Return [X, Y] of the center of cell containing provided text 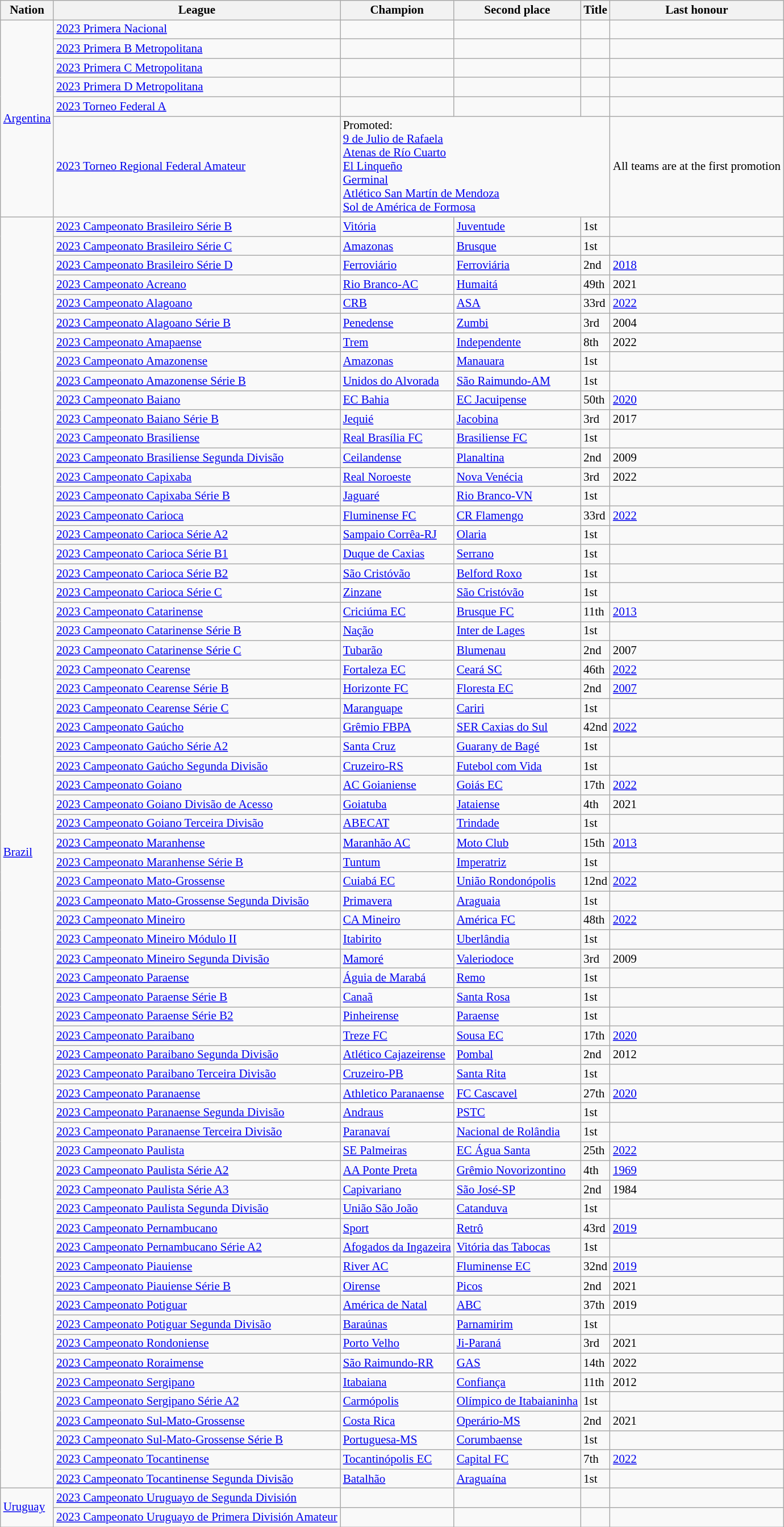
2023 Campeonato Amazonense [197, 361]
Manauara [517, 361]
2023 Torneo Federal A [197, 106]
2023 Campeonato Goiano Divisão de Acesso [197, 805]
Guarany de Bagé [517, 747]
Olímpico de Itabaianinha [517, 1401]
River AC [397, 1267]
Serrano [517, 554]
Confiança [517, 1382]
Batalhão [397, 1479]
EC Bahia [397, 400]
Real Noroeste [397, 477]
Águia de Marabá [397, 978]
2004 [697, 323]
CA Mineiro [397, 920]
Portuguesa-MS [397, 1440]
15th [595, 843]
Goiatuba [397, 805]
Zinzane [397, 593]
Tubarão [397, 651]
Planaltina [517, 458]
Picos [517, 1286]
Ceilandense [397, 458]
2023 Campeonato Cearense [197, 669]
2023 Campeonato Sul-Mato-Grossense Série B [197, 1440]
2018 [697, 265]
Inter de Lages [517, 631]
2023 Torneo Regional Federal Amateur [197, 167]
Independente [517, 342]
2023 Campeonato Carioca Série A2 [197, 535]
2023 Campeonato Paraibano Segunda Divisão [197, 1055]
8th [595, 342]
Ji-Paraná [517, 1344]
Belford Roxo [517, 573]
Floresta EC [517, 689]
2023 Campeonato Alagoano [197, 304]
46th [595, 669]
2023 Campeonato Gaúcho Segunda Divisão [197, 766]
EC Jacuipense [517, 400]
Zumbi [517, 323]
2023 Campeonato Paraense [197, 978]
Real Brasília FC [397, 439]
Uberlândia [517, 939]
2023 Campeonato Brasiliense [197, 439]
Olaria [517, 535]
Pombal [517, 1055]
Corumbaense [517, 1440]
Ferroviário [397, 265]
Sousa EC [517, 1035]
Nação [397, 631]
Fluminense EC [517, 1267]
Maranhão AC [397, 843]
2023 Campeonato Tocantinense [197, 1459]
2023 Campeonato Amazonense Série B [197, 381]
Humaitá [517, 285]
AA Ponte Preta [397, 1171]
São José-SP [517, 1190]
Grêmio Novorizontino [517, 1171]
Araguaia [517, 901]
Penedense [397, 323]
Jacobina [517, 419]
Horizonte FC [397, 689]
2023 Campeonato Piauiense Série B [197, 1286]
Santa Cruz [397, 747]
2023 Campeonato Mineiro [197, 920]
50th [595, 400]
Cariri [517, 708]
Second place [517, 10]
Rio Branco-AC [397, 285]
FC Cascavel [517, 1093]
2023 Primera C Metropolitana [197, 68]
Porto Velho [397, 1344]
2023 Campeonato Paraibano Terceira Divisão [197, 1074]
Remo [517, 978]
Araguaína [517, 1479]
2023 Campeonato Paulista Série A2 [197, 1171]
2023 Campeonato Mato-Grossense Segunda Divisão [197, 901]
2023 Campeonato Maranhense Série B [197, 862]
2023 Campeonato Capixaba [197, 477]
2023 Campeonato Goiano [197, 785]
25th [595, 1151]
Athletico Paranaense [397, 1093]
Brazil [27, 852]
CR Flamengo [517, 515]
ABECAT [397, 824]
42nd [595, 727]
Jaguaré [397, 496]
2023 Campeonato Paraense Série B2 [197, 1017]
Nova Venécia [517, 477]
1984 [697, 1190]
ABC [517, 1305]
Grêmio FBPA [397, 727]
2023 Campeonato Amapaense [197, 342]
Duque de Caxias [397, 554]
Argentina [27, 118]
Brasiliense FC [517, 439]
43rd [595, 1228]
Futebol com Vida [517, 766]
União São João [397, 1209]
2023 Campeonato Paraense Série B [197, 997]
Oirense [397, 1286]
2023 Campeonato Catarinense [197, 612]
2023 Campeonato Uruguayo de Segunda División [197, 1498]
2023 Primera D Metropolitana [197, 87]
2023 Campeonato Potiguar [197, 1305]
7th [595, 1459]
Cruzeiro-PB [397, 1074]
Catanduva [517, 1209]
2023 Campeonato Mineiro Módulo II [197, 939]
2023 Campeonato Catarinense Série C [197, 651]
EC Água Santa [517, 1151]
Jequié [397, 419]
2023 Campeonato Carioca Série B1 [197, 554]
2023 Campeonato Roraimense [197, 1363]
Canaã [397, 997]
Jataiense [517, 805]
América FC [517, 920]
América de Natal [397, 1305]
Carmópolis [397, 1401]
SE Palmeiras [397, 1151]
Ceará SC [517, 669]
2023 Campeonato Mineiro Segunda Divisão [197, 959]
2023 Campeonato Paulista Série A3 [197, 1190]
37th [595, 1305]
Costa Rica [397, 1421]
Goiás EC [517, 785]
Valeriodoce [517, 959]
49th [595, 285]
Uruguay [27, 1508]
48th [595, 920]
Ferroviária [517, 265]
Primavera [397, 901]
2023 Campeonato Uruguayo de Primera División Amateur [197, 1517]
2023 Campeonato Mato-Grossense [197, 881]
2023 Campeonato Sergipano Série A2 [197, 1401]
São Raimundo-RR [397, 1363]
Vitória das Tabocas [517, 1247]
2023 Campeonato Cearense Série B [197, 689]
Fortaleza EC [397, 669]
2023 Campeonato Brasileiro Série D [197, 265]
Treze FC [397, 1035]
Cuiabá EC [397, 881]
Cruzeiro-RS [397, 766]
Fluminense FC [397, 515]
12nd [595, 881]
2023 Campeonato Brasiliense Segunda Divisão [197, 458]
Atlético Cajazeirense [397, 1055]
2023 Primera B Metropolitana [197, 49]
2023 Campeonato Carioca Série C [197, 593]
2023 Campeonato Alagoano Série B [197, 323]
Tuntum [397, 862]
2023 Campeonato Paranaense Terceira Divisão [197, 1132]
Nation [27, 10]
2023 Primera Nacional [197, 30]
2023 Campeonato Pernambucano [197, 1228]
Sampaio Corrêa-RJ [397, 535]
Afogados da Ingazeira [397, 1247]
2023 Campeonato Capixaba Série B [197, 496]
Santa Rita [517, 1074]
14th [595, 1363]
2023 Campeonato Cearense Série C [197, 708]
1969 [697, 1171]
2023 Campeonato Paranaense Segunda Divisão [197, 1113]
Itabirito [397, 939]
2023 Campeonato Brasileiro Série B [197, 227]
Imperatriz [517, 862]
2023 Campeonato Potiguar Segunda Divisão [197, 1325]
Brusque [517, 246]
2023 Campeonato Paraibano [197, 1035]
2023 Campeonato Gaúcho [197, 727]
2023 Campeonato Gaúcho Série A2 [197, 747]
Retrô [517, 1228]
Last honour [697, 10]
League [197, 10]
Criciúma EC [397, 612]
2023 Campeonato Tocantinense Segunda Divisão [197, 1479]
2023 Campeonato Paulista Segunda Divisão [197, 1209]
Nacional de Rolândia [517, 1132]
All teams are at the first promotion [697, 167]
Vitória [397, 227]
Trindade [517, 824]
2023 Campeonato Catarinense Série B [197, 631]
Andraus [397, 1113]
AC Goianiense [397, 785]
Blumenau [517, 651]
Title [595, 10]
Operário-MS [517, 1421]
2023 Campeonato Sergipano [197, 1382]
Champion [397, 10]
Trem [397, 342]
Capital FC [517, 1459]
2023 Campeonato Piauiense [197, 1267]
União Rondonópolis [517, 881]
Capivariano [397, 1190]
São Raimundo-AM [517, 381]
32nd [595, 1267]
Tocantinópolis EC [397, 1459]
Mamoré [397, 959]
2023 Campeonato Paulista [197, 1151]
2017 [697, 419]
Paranavaí [397, 1132]
27th [595, 1093]
2023 Campeonato Rondoniense [197, 1344]
Promoted:9 de Julio de RafaelaAtenas de Río CuartoEl LinqueñoGerminalAtlético San Martín de MendozaSol de América de Formosa [475, 167]
Rio Branco-VN [517, 496]
2023 Campeonato Carioca Série B2 [197, 573]
Maranguape [397, 708]
2023 Campeonato Brasileiro Série C [197, 246]
Parnamirim [517, 1325]
2023 Campeonato Baiano Série B [197, 419]
CRB [397, 304]
ASA [517, 304]
Juventude [517, 227]
2023 Campeonato Pernambucano Série A2 [197, 1247]
Sport [397, 1228]
Itabaiana [397, 1382]
PSTC [517, 1113]
2023 Campeonato Goiano Terceira Divisão [197, 824]
2023 Campeonato Paranaense [197, 1093]
Paraense [517, 1017]
2023 Campeonato Sul-Mato-Grossense [197, 1421]
Brusque FC [517, 612]
SER Caxias do Sul [517, 727]
2023 Campeonato Carioca [197, 515]
Unidos do Alvorada [397, 381]
Pinheirense [397, 1017]
2023 Campeonato Acreano [197, 285]
2023 Campeonato Baiano [197, 400]
Moto Club [517, 843]
Baraúnas [397, 1325]
2023 Campeonato Maranhense [197, 843]
GAS [517, 1363]
Santa Rosa [517, 997]
